Identify which cell holds the provided text, then report its (x, y) central coordinate. 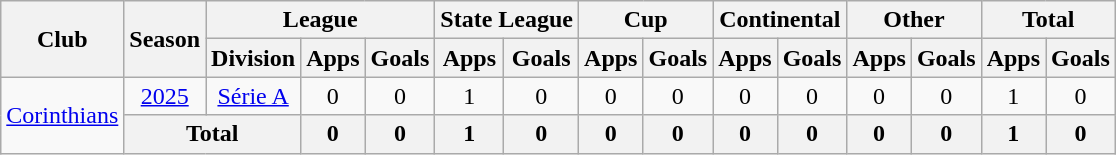
Other (914, 20)
2025 (165, 96)
Continental (780, 20)
Division (254, 58)
League (320, 20)
Season (165, 39)
Cup (646, 20)
Corinthians (62, 115)
State League (507, 20)
Série A (254, 96)
Club (62, 39)
